Return (X, Y) of the center of cell containing provided text 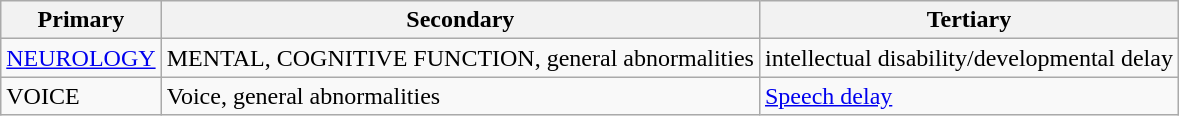
Speech delay (968, 96)
Primary (81, 20)
Voice, general abnormalities (460, 96)
Tertiary (968, 20)
MENTAL, COGNITIVE FUNCTION, general abnormalities (460, 58)
intellectual disability/developmental delay (968, 58)
Secondary (460, 20)
VOICE (81, 96)
NEUROLOGY (81, 58)
